Identify which cell holds the provided text, then report its [x, y] central coordinate. 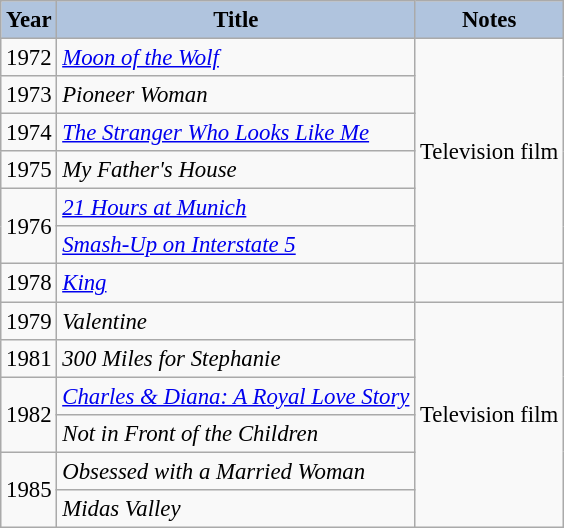
Year [29, 20]
My Father's House [236, 170]
21 Hours at Munich [236, 208]
300 Miles for Stephanie [236, 358]
1974 [29, 133]
1973 [29, 95]
1975 [29, 170]
Moon of the Wolf [236, 58]
1978 [29, 283]
Pioneer Woman [236, 95]
Midas Valley [236, 509]
Not in Front of the Children [236, 433]
Valentine [236, 321]
1981 [29, 358]
1985 [29, 490]
Obsessed with a Married Woman [236, 471]
1972 [29, 58]
The Stranger Who Looks Like Me [236, 133]
1979 [29, 321]
Title [236, 20]
1982 [29, 414]
Charles & Diana: A Royal Love Story [236, 396]
1976 [29, 226]
Notes [490, 20]
Smash-Up on Interstate 5 [236, 245]
King [236, 283]
